Pinpoint the cell where the given text exists, returning its (x, y) midpoint coordinate. 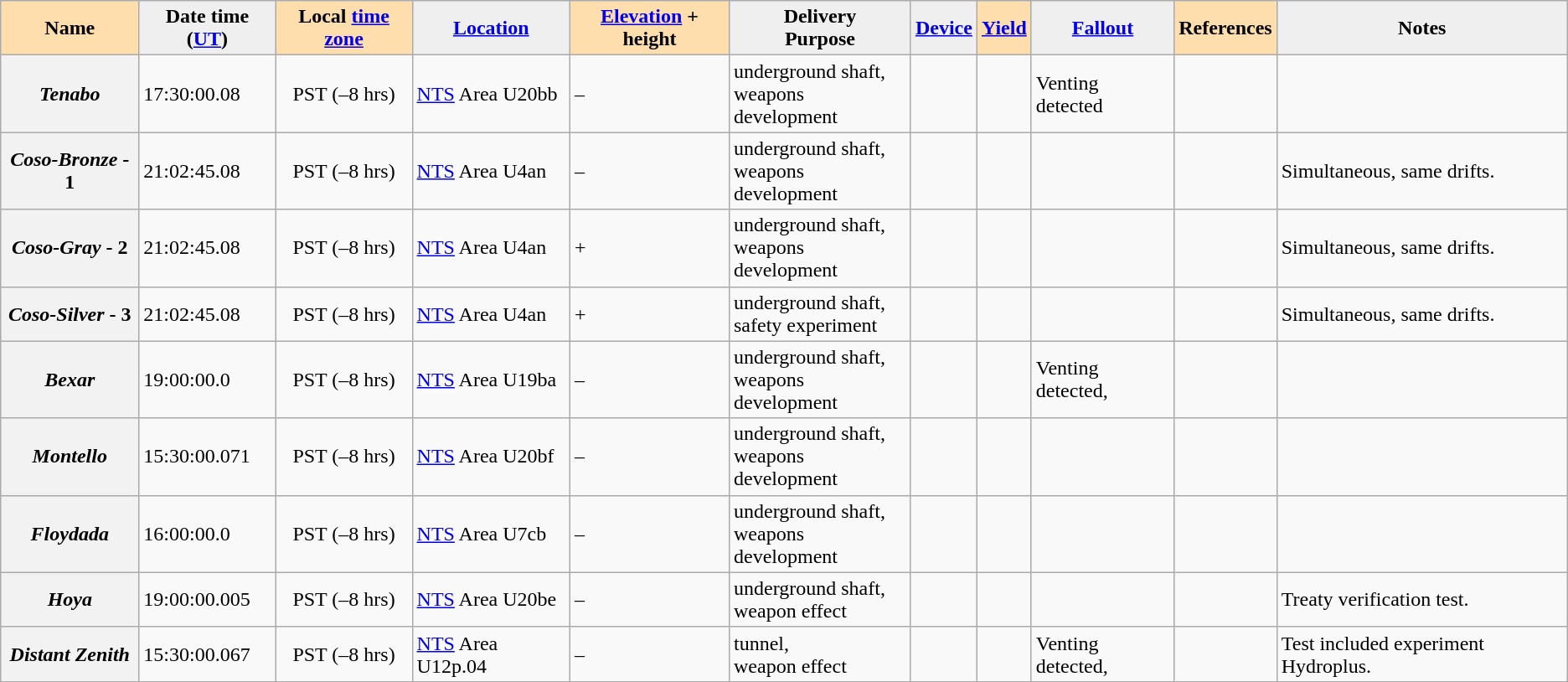
Local time zone (343, 28)
Hoya (70, 600)
Tenabo (70, 94)
19:00:00.005 (208, 600)
Fallout (1102, 28)
NTS Area U12p.04 (491, 654)
Location (491, 28)
Treaty verification test. (1422, 600)
Montello (70, 457)
NTS Area U20bb (491, 94)
15:30:00.071 (208, 457)
Coso-Gray - 2 (70, 248)
19:00:00.0 (208, 380)
tunnel,weapon effect (819, 654)
Date time (UT) (208, 28)
16:00:00.0 (208, 534)
Bexar (70, 380)
Test included experiment Hydroplus. (1422, 654)
NTS Area U20be (491, 600)
Name (70, 28)
Yield (1003, 28)
NTS Area U7cb (491, 534)
Coso-Silver - 3 (70, 313)
NTS Area U20bf (491, 457)
Distant Zenith (70, 654)
Delivery Purpose (819, 28)
References (1226, 28)
underground shaft,safety experiment (819, 313)
Elevation + height (649, 28)
Device (943, 28)
Notes (1422, 28)
Venting detected (1102, 94)
17:30:00.08 (208, 94)
15:30:00.067 (208, 654)
Floydada (70, 534)
NTS Area U19ba (491, 380)
underground shaft,weapon effect (819, 600)
Coso-Bronze - 1 (70, 171)
